Identify which cell holds the provided text, then report its (x, y) central coordinate. 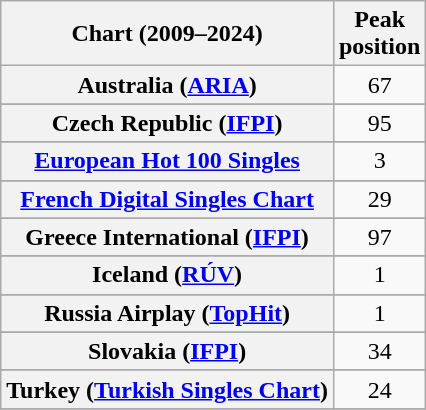
Iceland (RÚV) (168, 275)
Australia (ARIA) (168, 85)
24 (379, 389)
95 (379, 123)
Turkey (Turkish Singles Chart) (168, 389)
Peakposition (379, 34)
97 (379, 237)
Slovakia (IFPI) (168, 351)
European Hot 100 Singles (168, 161)
Russia Airplay (TopHit) (168, 313)
French Digital Singles Chart (168, 199)
3 (379, 161)
Greece International (IFPI) (168, 237)
29 (379, 199)
Czech Republic (IFPI) (168, 123)
34 (379, 351)
Chart (2009–2024) (168, 34)
67 (379, 85)
